Output the [x, y] coordinate of the center of the cell containing the given text.  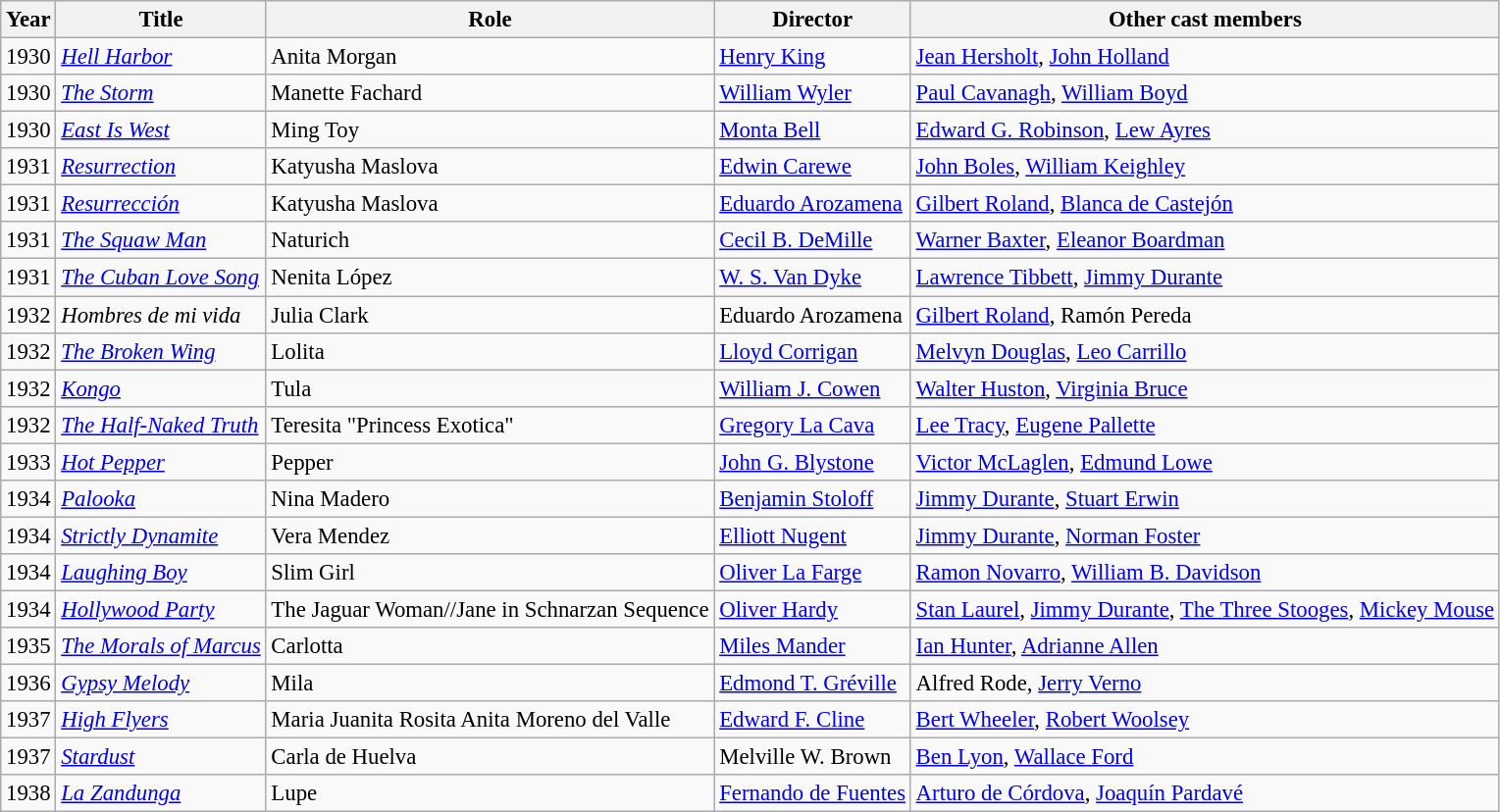
Ming Toy [491, 130]
Alfred Rode, Jerry Verno [1205, 684]
Carlotta [491, 646]
Edward G. Robinson, Lew Ayres [1205, 130]
Teresita "Princess Exotica" [491, 425]
Victor McLaglen, Edmund Lowe [1205, 462]
Oliver Hardy [812, 609]
W. S. Van Dyke [812, 278]
Warner Baxter, Eleanor Boardman [1205, 240]
1938 [28, 793]
Laughing Boy [161, 573]
Director [812, 20]
Naturich [491, 240]
Carla de Huelva [491, 757]
Maria Juanita Rosita Anita Moreno del Valle [491, 720]
Gypsy Melody [161, 684]
John G. Blystone [812, 462]
The Squaw Man [161, 240]
Other cast members [1205, 20]
Elliott Nugent [812, 535]
Melvyn Douglas, Leo Carrillo [1205, 351]
Lee Tracy, Eugene Pallette [1205, 425]
La Zandunga [161, 793]
Ramon Novarro, William B. Davidson [1205, 573]
Mila [491, 684]
Year [28, 20]
Arturo de Córdova, Joaquín Pardavé [1205, 793]
Kongo [161, 388]
Nenita López [491, 278]
Ian Hunter, Adrianne Allen [1205, 646]
Julia Clark [491, 315]
The Storm [161, 93]
Miles Mander [812, 646]
Jean Hersholt, John Holland [1205, 57]
Hombres de mi vida [161, 315]
Strictly Dynamite [161, 535]
The Cuban Love Song [161, 278]
The Broken Wing [161, 351]
Monta Bell [812, 130]
Lupe [491, 793]
Ben Lyon, Wallace Ford [1205, 757]
Paul Cavanagh, William Boyd [1205, 93]
Vera Mendez [491, 535]
Role [491, 20]
The Half-Naked Truth [161, 425]
Edward F. Cline [812, 720]
The Jaguar Woman//Jane in Schnarzan Sequence [491, 609]
Pepper [491, 462]
John Boles, William Keighley [1205, 167]
William J. Cowen [812, 388]
Stardust [161, 757]
Cecil B. DeMille [812, 240]
Fernando de Fuentes [812, 793]
Melville W. Brown [812, 757]
Slim Girl [491, 573]
Henry King [812, 57]
Edmond T. Gréville [812, 684]
Lolita [491, 351]
Hollywood Party [161, 609]
Anita Morgan [491, 57]
Title [161, 20]
Resurrección [161, 204]
Stan Laurel, Jimmy Durante, The Three Stooges, Mickey Mouse [1205, 609]
Lloyd Corrigan [812, 351]
Lawrence Tibbett, Jimmy Durante [1205, 278]
Edwin Carewe [812, 167]
Oliver La Farge [812, 573]
Nina Madero [491, 499]
High Flyers [161, 720]
1933 [28, 462]
Hot Pepper [161, 462]
Jimmy Durante, Stuart Erwin [1205, 499]
Gregory La Cava [812, 425]
William Wyler [812, 93]
Benjamin Stoloff [812, 499]
Resurrection [161, 167]
Bert Wheeler, Robert Woolsey [1205, 720]
Palooka [161, 499]
Gilbert Roland, Ramón Pereda [1205, 315]
1935 [28, 646]
Jimmy Durante, Norman Foster [1205, 535]
Walter Huston, Virginia Bruce [1205, 388]
Hell Harbor [161, 57]
Manette Fachard [491, 93]
East Is West [161, 130]
Gilbert Roland, Blanca de Castejón [1205, 204]
The Morals of Marcus [161, 646]
1936 [28, 684]
Tula [491, 388]
